Extract the (x, y) coordinate from the center of the cell holding the provided text.  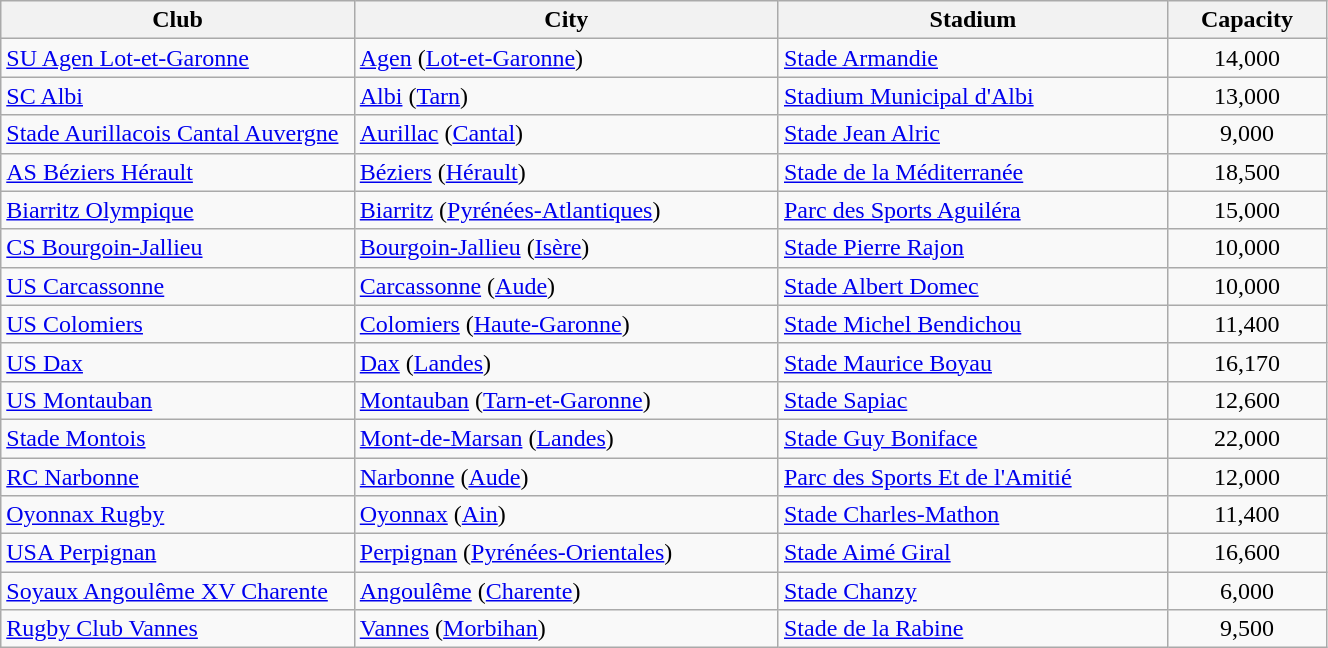
Colomiers (Haute-Garonne) (566, 324)
15,000 (1246, 210)
13,000 (1246, 96)
RC Narbonne (178, 477)
SC Albi (178, 96)
Stadium Municipal d'Albi (972, 96)
Biarritz (Pyrénées-Atlantiques) (566, 210)
Narbonne (Aude) (566, 477)
Club (178, 20)
SU Agen Lot-et-Garonne (178, 58)
Bourgoin-Jallieu (Isère) (566, 248)
US Montauban (178, 400)
Oyonnax Rugby (178, 515)
16,170 (1246, 362)
Stade Albert Domec (972, 286)
Vannes (Morbihan) (566, 629)
US Colomiers (178, 324)
US Carcassonne (178, 286)
Mont-de-Marsan (Landes) (566, 438)
Stade Guy Boniface (972, 438)
22,000 (1246, 438)
Stade Aimé Giral (972, 553)
Stade de la Rabine (972, 629)
Stade Armandie (972, 58)
Oyonnax (Ain) (566, 515)
Stade Jean Alric (972, 134)
Stade Chanzy (972, 591)
Stade Pierre Rajon (972, 248)
Aurillac (Cantal) (566, 134)
Stadium (972, 20)
City (566, 20)
6,000 (1246, 591)
Rugby Club Vannes (178, 629)
CS Bourgoin-Jallieu (178, 248)
Parc des Sports Et de l'Amitié (972, 477)
Carcassonne (Aude) (566, 286)
Agen (Lot-et-Garonne) (566, 58)
12,600 (1246, 400)
Stade Michel Bendichou (972, 324)
AS Béziers Hérault (178, 172)
Stade Montois (178, 438)
Stade de la Méditerranée (972, 172)
14,000 (1246, 58)
9,500 (1246, 629)
Stade Aurillacois Cantal Auvergne (178, 134)
Angoulême (Charente) (566, 591)
Parc des Sports Aguiléra (972, 210)
16,600 (1246, 553)
USA Perpignan (178, 553)
Béziers (Hérault) (566, 172)
Dax (Landes) (566, 362)
Montauban (Tarn-et-Garonne) (566, 400)
US Dax (178, 362)
Biarritz Olympique (178, 210)
Perpignan (Pyrénées-Orientales) (566, 553)
12,000 (1246, 477)
Stade Maurice Boyau (972, 362)
Stade Charles-Mathon (972, 515)
Capacity (1246, 20)
18,500 (1246, 172)
Stade Sapiac (972, 400)
9,000 (1246, 134)
Albi (Tarn) (566, 96)
Soyaux Angoulême XV Charente (178, 591)
